Scan for the cell matching the given text and deliver its [x, y] coordinate at center. 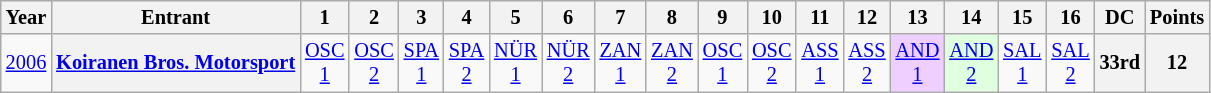
AND2 [971, 63]
SPA2 [466, 63]
7 [621, 17]
1 [324, 17]
DC [1120, 17]
11 [820, 17]
4 [466, 17]
6 [568, 17]
ZAN2 [672, 63]
SAL2 [1070, 63]
ASS1 [820, 63]
2006 [26, 63]
Entrant [176, 17]
ASS2 [866, 63]
3 [422, 17]
SAL1 [1022, 63]
ZAN1 [621, 63]
14 [971, 17]
10 [772, 17]
NÜR2 [568, 63]
33rd [1120, 63]
NÜR1 [516, 63]
Year [26, 17]
2 [374, 17]
16 [1070, 17]
15 [1022, 17]
Points [1177, 17]
5 [516, 17]
9 [722, 17]
Koiranen Bros. Motorsport [176, 63]
13 [918, 17]
AND1 [918, 63]
8 [672, 17]
SPA1 [422, 63]
